For the text-containing cell, return its midpoint in [X, Y] coordinate format. 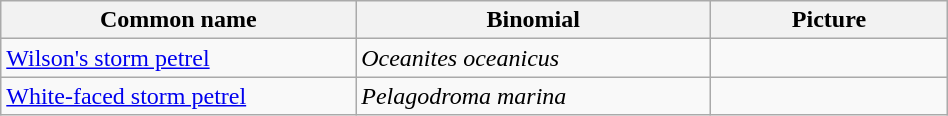
Oceanites oceanicus [534, 58]
Common name [178, 20]
Picture [830, 20]
Binomial [534, 20]
White-faced storm petrel [178, 96]
Wilson's storm petrel [178, 58]
Pelagodroma marina [534, 96]
